Provide the [x, y] coordinate of the cell's center where the given text is located.  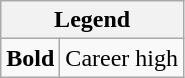
Career high [122, 58]
Legend [92, 20]
Bold [30, 58]
